Find where the given text appears and provide that cell's center as (X, Y) coordinate. 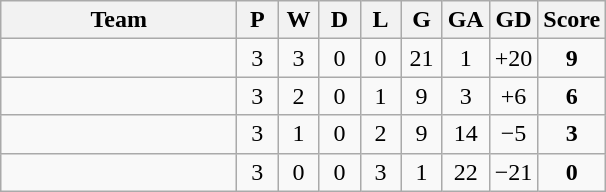
−5 (514, 134)
GD (514, 20)
14 (466, 134)
W (298, 20)
D (340, 20)
Score (572, 20)
P (258, 20)
22 (466, 172)
Team (119, 20)
+20 (514, 58)
6 (572, 96)
−21 (514, 172)
L (380, 20)
+6 (514, 96)
21 (422, 58)
GA (466, 20)
G (422, 20)
